For the text-containing cell, return its midpoint in [X, Y] coordinate format. 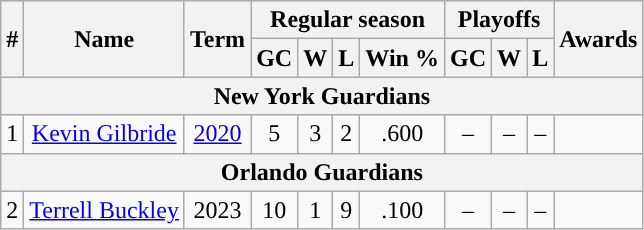
Awards [598, 39]
Name [104, 39]
Win % [402, 58]
.600 [402, 134]
Regular season [348, 20]
Kevin Gilbride [104, 134]
Playoffs [498, 20]
# [12, 39]
3 [316, 134]
Orlando Guardians [322, 172]
New York Guardians [322, 96]
2020 [217, 134]
9 [346, 210]
Terrell Buckley [104, 210]
10 [274, 210]
Term [217, 39]
5 [274, 134]
.100 [402, 210]
2023 [217, 210]
